From the cell containing the given text, extract its center point as (x, y) coordinate. 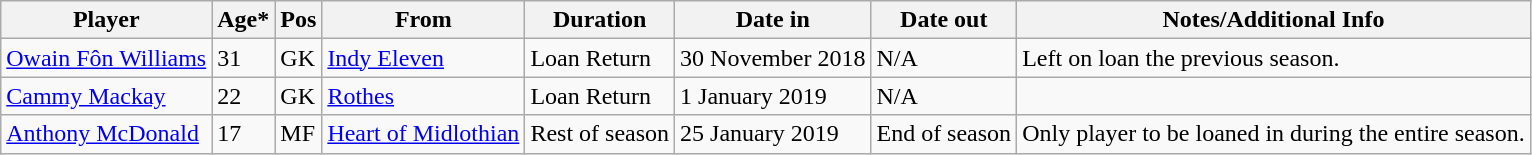
Anthony McDonald (106, 134)
25 January 2019 (773, 134)
Pos (298, 20)
Only player to be loaned in during the entire season. (1274, 134)
31 (244, 58)
Indy Eleven (424, 58)
MF (298, 134)
Left on loan the previous season. (1274, 58)
End of season (944, 134)
1 January 2019 (773, 96)
Rothes (424, 96)
Notes/Additional Info (1274, 20)
Rest of season (600, 134)
Duration (600, 20)
Heart of Midlothian (424, 134)
17 (244, 134)
22 (244, 96)
Date out (944, 20)
30 November 2018 (773, 58)
Cammy Mackay (106, 96)
Player (106, 20)
Owain Fôn Williams (106, 58)
Age* (244, 20)
From (424, 20)
Date in (773, 20)
